Provide the (x, y) coordinate of the cell's center where the given text is located.  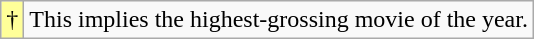
This implies the highest-grossing movie of the year. (279, 20)
† (12, 20)
